From the cell containing the given text, extract its center point as (X, Y) coordinate. 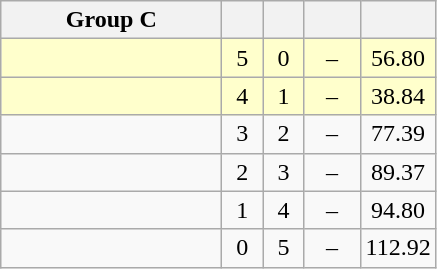
77.39 (398, 134)
Group C (112, 20)
38.84 (398, 96)
89.37 (398, 172)
112.92 (398, 248)
94.80 (398, 210)
56.80 (398, 58)
